Capture the cell that displays the provided text and extract its (x, y) central coordinate. 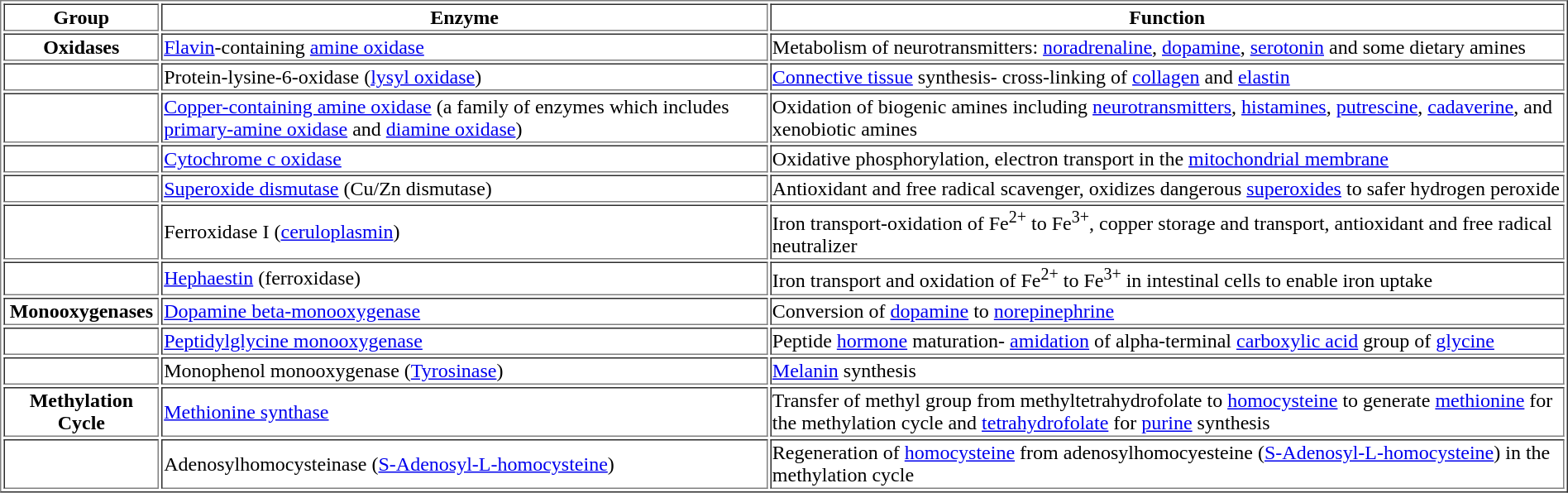
Ferroxidase I (ceruloplasmin) (465, 232)
Adenosylhomocysteinase (S-Adenosyl-L-homocysteine) (465, 463)
Oxidative phosphorylation, electron transport in the mitochondrial membrane (1168, 159)
Flavin-containing amine oxidase (465, 46)
Oxidation of biogenic amines including neurotransmitters, histamines, putrescine, cadaverine, and xenobiotic amines (1168, 117)
Peptidylglycine monooxygenase (465, 341)
Copper-containing amine oxidase (a family of enzymes which includes primary-amine oxidase and diamine oxidase) (465, 117)
Methylation Cycle (81, 411)
Connective tissue synthesis- cross-linking of collagen and elastin (1168, 76)
Conversion of dopamine to norepinephrine (1168, 311)
Peptide hormone maturation- amidation of alpha-terminal carboxylic acid group of glycine (1168, 341)
Metabolism of neurotransmitters: noradrenaline, dopamine, serotonin and some dietary amines (1168, 46)
Monooxygenases (81, 311)
Dopamine beta-monooxygenase (465, 311)
Iron transport-oxidation of Fe2+ to Fe3+, copper storage and transport, antioxidant and free radical neutralizer (1168, 232)
Methionine synthase (465, 411)
Group (81, 17)
Melanin synthesis (1168, 371)
Protein-lysine-6-oxidase (lysyl oxidase) (465, 76)
Superoxide dismutase (Cu/Zn dismutase) (465, 189)
Enzyme (465, 17)
Hephaestin (ferroxidase) (465, 278)
Antioxidant and free radical scavenger, oxidizes dangerous superoxides to safer hydrogen peroxide (1168, 189)
Regeneration of homocysteine from adenosylhomocyesteine (S-Adenosyl-L-homocysteine) in the methylation cycle (1168, 463)
Cytochrome c oxidase (465, 159)
Oxidases (81, 46)
Iron transport and oxidation of Fe2+ to Fe3+ in intestinal cells to enable iron uptake (1168, 278)
Function (1168, 17)
Monophenol monooxygenase (Tyrosinase) (465, 371)
